Provide the (X, Y) coordinate of the cell's center where the given text is located.  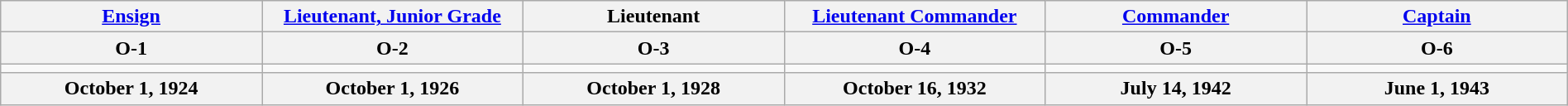
O-4 (915, 48)
O-6 (1437, 48)
Captain (1437, 17)
July 14, 1942 (1176, 89)
Lieutenant Commander (915, 17)
Lieutenant (653, 17)
October 1, 1928 (653, 89)
Commander (1176, 17)
O-3 (653, 48)
O-2 (392, 48)
June 1, 1943 (1437, 89)
O-1 (131, 48)
O-5 (1176, 48)
Ensign (131, 17)
Lieutenant, Junior Grade (392, 17)
October 16, 1932 (915, 89)
October 1, 1926 (392, 89)
October 1, 1924 (131, 89)
